From the cell containing the given text, extract its center point as [x, y] coordinate. 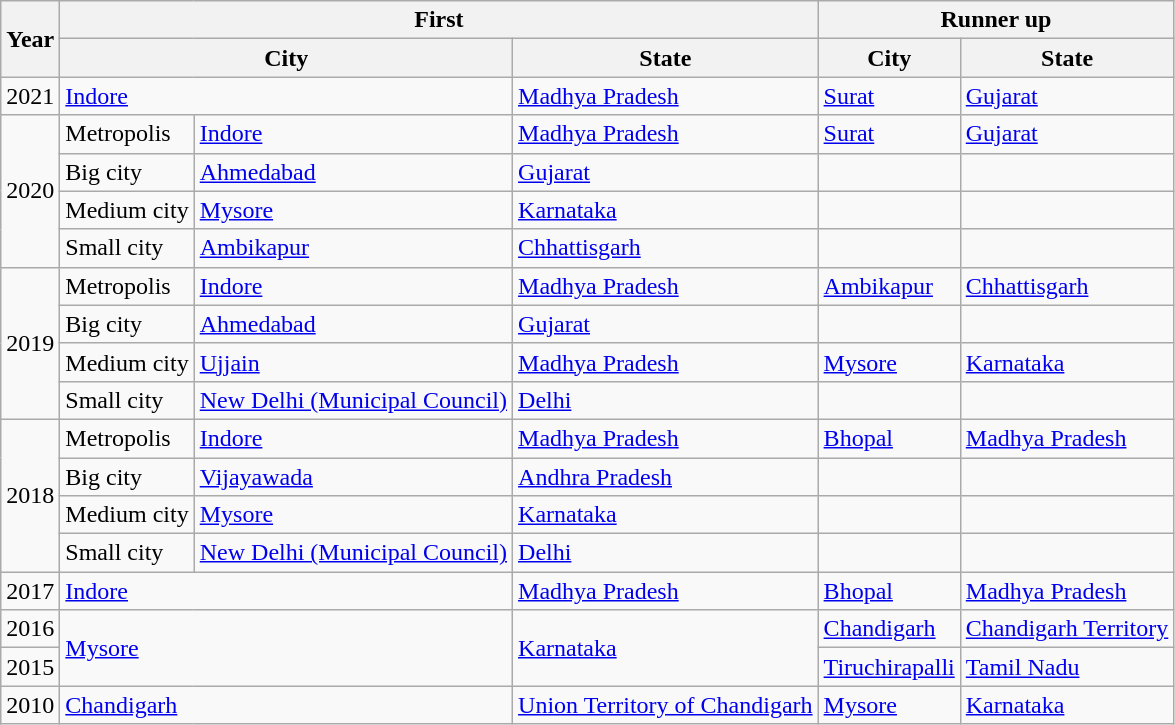
2019 [30, 343]
Ujjain [353, 362]
2016 [30, 629]
2010 [30, 705]
Chandigarh Territory [1067, 629]
2017 [30, 591]
2020 [30, 191]
Vijayawada [353, 477]
Tiruchirapalli [889, 667]
First [439, 20]
Year [30, 39]
2015 [30, 667]
Andhra Pradesh [666, 477]
2018 [30, 495]
Tamil Nadu [1067, 667]
Runner up [996, 20]
Union Territory of Chandigarh [666, 705]
2021 [30, 96]
